Capture the cell that displays the provided text and extract its (X, Y) central coordinate. 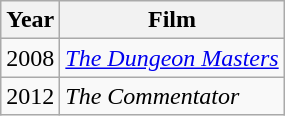
2008 (30, 58)
Year (30, 20)
Film (172, 20)
2012 (30, 96)
The Dungeon Masters (172, 58)
The Commentator (172, 96)
